Pinpoint the cell where the given text exists, returning its [x, y] midpoint coordinate. 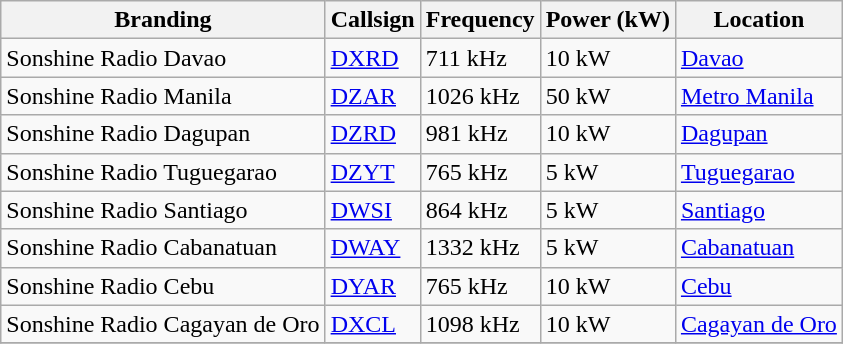
Dagupan [758, 134]
DXRD [372, 58]
DXCL [372, 324]
Sonshine Radio Manila [163, 96]
Santiago [758, 210]
1332 kHz [480, 248]
Davao [758, 58]
1098 kHz [480, 324]
711 kHz [480, 58]
Tuguegarao [758, 172]
Cagayan de Oro [758, 324]
Sonshine Radio Tuguegarao [163, 172]
Branding [163, 20]
Sonshine Radio Davao [163, 58]
864 kHz [480, 210]
981 kHz [480, 134]
Sonshine Radio Cagayan de Oro [163, 324]
Sonshine Radio Cabanatuan [163, 248]
Power (kW) [608, 20]
DZRD [372, 134]
Sonshine Radio Cebu [163, 286]
1026 kHz [480, 96]
DWSI [372, 210]
DZYT [372, 172]
Callsign [372, 20]
DZAR [372, 96]
Sonshine Radio Dagupan [163, 134]
Location [758, 20]
DYAR [372, 286]
Cabanatuan [758, 248]
Frequency [480, 20]
Metro Manila [758, 96]
Cebu [758, 286]
DWAY [372, 248]
Sonshine Radio Santiago [163, 210]
50 kW [608, 96]
